Pinpoint the cell where the given text exists, returning its [X, Y] midpoint coordinate. 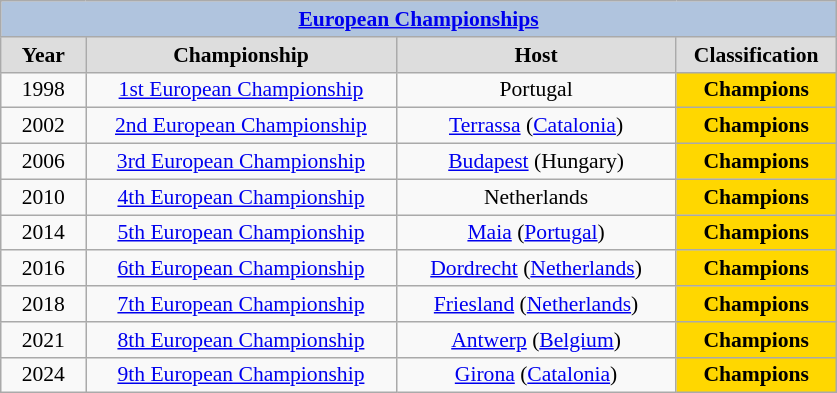
Maia (Portugal) [536, 233]
Girona (Catalonia) [536, 375]
6th European Championship [241, 269]
Portugal [536, 90]
2010 [44, 197]
2016 [44, 269]
1998 [44, 90]
Championship [241, 55]
Host [536, 55]
1st European Championship [241, 90]
2006 [44, 162]
Netherlands [536, 197]
European Championships [419, 19]
Terrassa (Catalonia) [536, 126]
2014 [44, 233]
Dordrecht (Netherlands) [536, 269]
2024 [44, 375]
2018 [44, 304]
Friesland (Netherlands) [536, 304]
2021 [44, 340]
3rd European Championship [241, 162]
2nd European Championship [241, 126]
Budapest (Hungary) [536, 162]
Antwerp (Belgium) [536, 340]
2002 [44, 126]
Year [44, 55]
4th European Championship [241, 197]
9th European Championship [241, 375]
7th European Championship [241, 304]
8th European Championship [241, 340]
Classification [756, 55]
5th European Championship [241, 233]
